From the cell containing the given text, extract its center point as (x, y) coordinate. 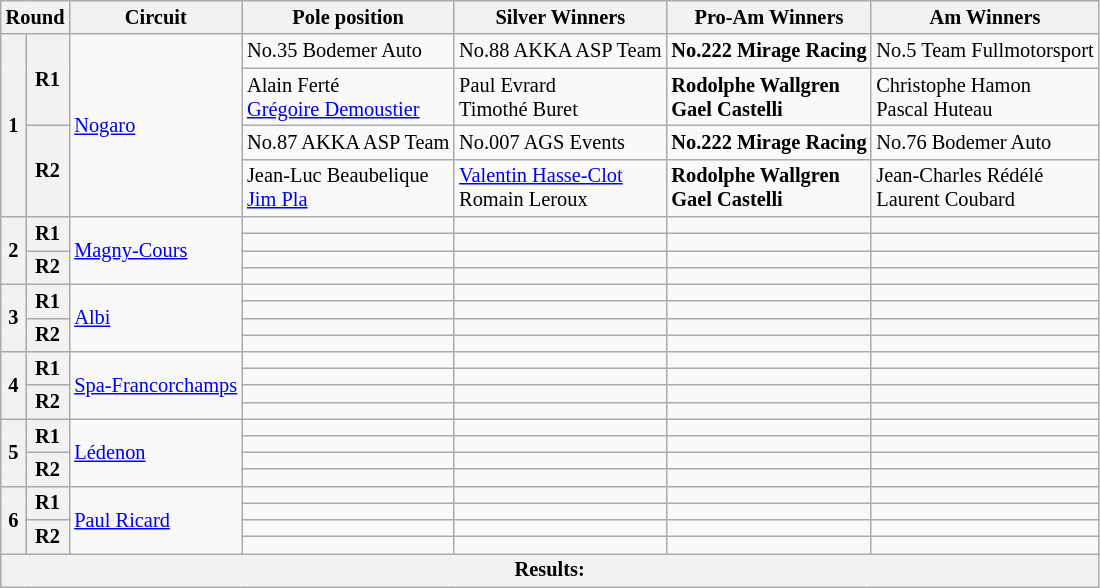
Alain Ferté Grégoire Demoustier (348, 97)
Spa-Francorchamps (156, 384)
Magny-Cours (156, 250)
No.007 AGS Events (560, 142)
2 (14, 250)
No.35 Bodemer Auto (348, 51)
No.88 AKKA ASP Team (560, 51)
Valentin Hasse-Clot Romain Leroux (560, 188)
Results: (550, 570)
Pro-Am Winners (768, 17)
No.5 Team Fullmotorsport (984, 51)
Nogaro (156, 126)
4 (14, 384)
Paul Evrard Timothé Buret (560, 97)
1 (14, 126)
6 (14, 520)
Lédenon (156, 452)
No.87 AKKA ASP Team (348, 142)
Albi (156, 318)
Pole position (348, 17)
Circuit (156, 17)
Jean-Charles Rédélé Laurent Coubard (984, 188)
Silver Winners (560, 17)
Paul Ricard (156, 520)
Jean-Luc Beaubelique Jim Pla (348, 188)
No.76 Bodemer Auto (984, 142)
Round (36, 17)
Am Winners (984, 17)
3 (14, 318)
5 (14, 452)
Christophe Hamon Pascal Huteau (984, 97)
